Search for the cell housing the specified text and yield its (x, y) center coordinate. 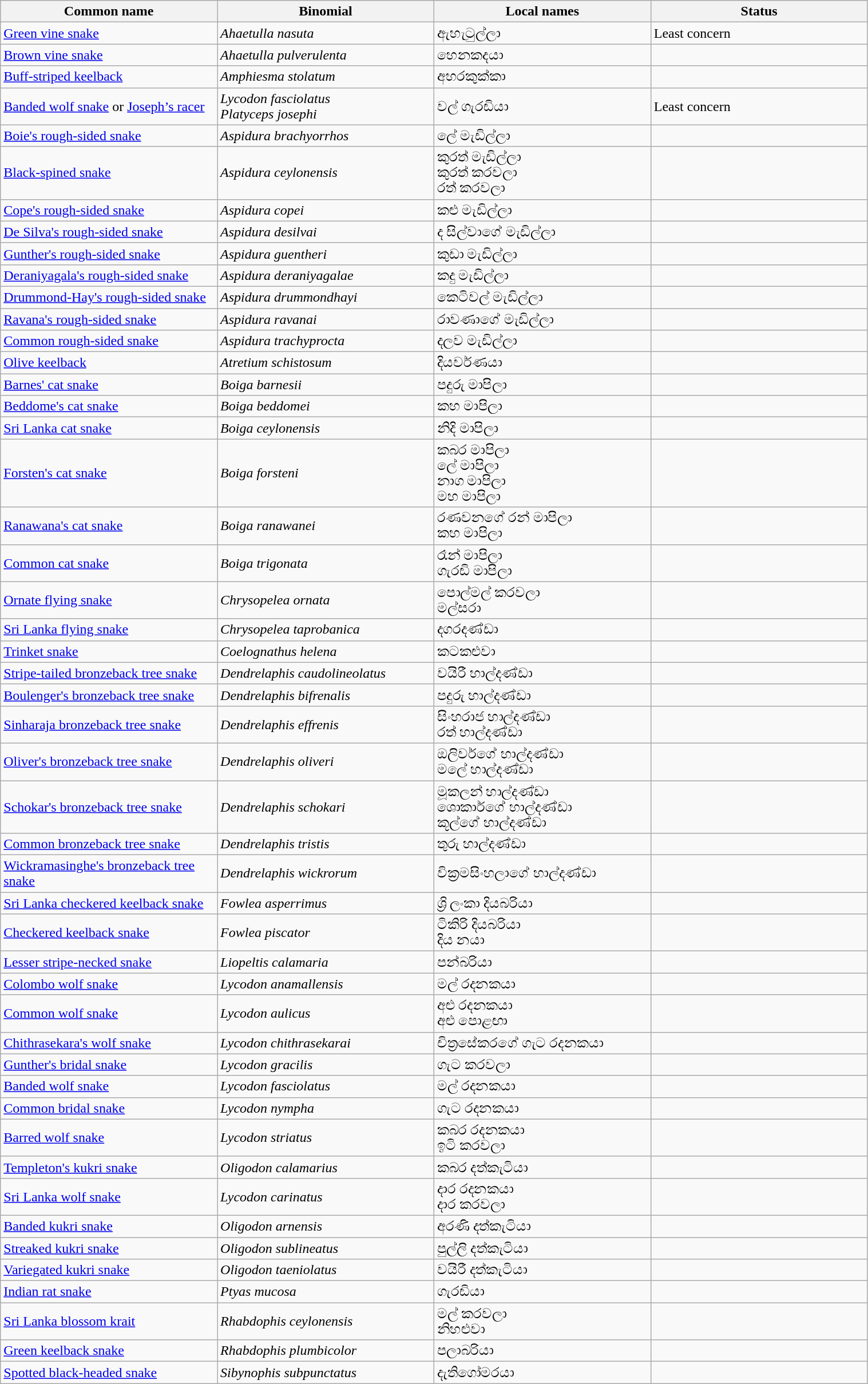
Barred wolf snake (109, 1138)
Banded kukri snake (109, 1226)
Lycodon anamallensis (326, 984)
Ornate flying snake (109, 600)
Atretium schistosum (326, 363)
Variegated kukri snake (109, 1270)
Green keelback snake (109, 1351)
ශ්‍රි ලංකා දියබරියා (542, 903)
Colombo wolf snake (109, 984)
Dendrelaphis effrenis (326, 725)
Boiga forsteni (326, 473)
Lycodon chithrasekarai (326, 1043)
Ranawana's cat snake (109, 525)
Boiga barnesii (326, 385)
කළු මැඩිල්ලා (542, 210)
කහ මාපිලා (542, 406)
නිදි මාපිලා (542, 428)
Aspidura ravanai (326, 319)
කෙටිවල් මැඩිල්ලා (542, 297)
Lycodon nympha (326, 1108)
Dendrelaphis oliveri (326, 761)
ඇහැ‍ටුල්ලා (542, 33)
Banded wolf snake (109, 1086)
Sri Lanka wolf snake (109, 1196)
ද සිල්වාගේ මැඩිල්ලා (542, 232)
Rhabdophis ceylonensis (326, 1321)
Local names (542, 11)
Sinharaja bronzeback tree snake (109, 725)
Brown vine snake (109, 55)
Aspidura desilvai (326, 232)
Trinket snake (109, 651)
Streaked kukri snake (109, 1248)
මල් කරවලා නිහළුවා (542, 1321)
Aspidura deraniyagalae (326, 275)
Oliver's bronzeback tree snake (109, 761)
Aspidura brachyorrhos (326, 136)
ටිකිරි දියබරියා දිය නයා (542, 933)
Dendrelaphis wickrorum (326, 873)
රණවනගේ රන් මාපිලා කහ මාපිලා (542, 525)
Aspidura drummondhayi (326, 297)
අළු රදනකයා අළු පොළඟා (542, 1013)
Lesser stripe-necked snake (109, 962)
කබර දත්කැටියා (542, 1167)
Boulenger's bronzeback tree snake (109, 695)
Liopeltis calamaria (326, 962)
Boiga beddomei (326, 406)
හෙනකදයා (542, 55)
Common bronzeback tree snake (109, 844)
Barnes' cat snake (109, 385)
Aspidura copei (326, 210)
Ahaetulla nasuta (326, 33)
ගැරඬියා (542, 1292)
Dendrelaphis tristis (326, 844)
Boie's rough-sided snake (109, 136)
Gunther's bridal snake (109, 1065)
Buff-striped keelback (109, 77)
රෑන් මාපිලා ගැරඬි මාපිලා (542, 563)
Deraniyagala's rough-sided snake (109, 275)
Aspidura ceylonensis (326, 173)
Common rough-sided snake (109, 341)
දගරදණ්ඩා (542, 630)
Aspidura guentheri (326, 254)
Fowlea piscator (326, 933)
Sibynophis subpunctatus (326, 1373)
පුල්ලි දත්කැටියා (542, 1248)
Templeton's kukri snake (109, 1167)
Wickramasinghe's bronzeback tree snake (109, 873)
Black-spined snake (109, 173)
Chithrasekara's wolf snake (109, 1043)
Drummond-Hay's rough-sided snake (109, 297)
Ptyas mucosa (326, 1292)
Binomial (326, 11)
Forsten's cat snake (109, 473)
Sri Lanka checkered keelback snake (109, 903)
Oligodon taeniolatus (326, 1270)
Amphiesma stolatum (326, 77)
Aspidura trachyprocta (326, 341)
මූකලන් හාල්දණ්ඩා ශොකාර්ගේ හාල්දණ්ඩා කූල්ගේ හාල්දණ්ඩා (542, 807)
Boiga trigonata (326, 563)
Ahaetulla pulverulenta (326, 55)
Stripe-tailed bronzeback tree snake (109, 673)
රාවණාගේ මැඩිල්ලා (542, 319)
ගැට කරවලා (542, 1065)
කබර රදනකයා ඉටි කරවලා (542, 1138)
Common bridal snake (109, 1108)
Sri Lanka blossom krait (109, 1321)
Common cat snake (109, 563)
Oligodon calamarius (326, 1167)
වයිරී හාල්දණ්ඩා (542, 673)
Fowlea asperrimus (326, 903)
Dendrelaphis schokari (326, 807)
Olive keelback (109, 363)
අරණි දත්කැටියා (542, 1226)
Indian rat snake (109, 1292)
Beddome's cat snake (109, 406)
Cope's rough-sided snake (109, 210)
කුරත් මැඩිල්ලා කුරත් කරවලා රත් කරවලා (542, 173)
Green vine snake (109, 33)
Common wolf snake (109, 1013)
ඔලිවර්ගේ හාල්දණ්ඩා මලේ හාල්දණ්ඩා (542, 761)
Lycodon fasciolatus (326, 1086)
De Silva's rough-sided snake (109, 232)
තුරු හාල්දණ්ඩා (542, 844)
Lycodon fasciolatus Platyceps josephi (326, 106)
පන්බරියා (542, 962)
දාර රදනකයා දාර කරවලා (542, 1196)
Boiga ceylonensis (326, 428)
Boiga ranawanei (326, 525)
දැතිගෝමරයා (542, 1373)
පදුරු හාල්දණ්ඩා (542, 695)
Gunther's rough-sided snake (109, 254)
Coelognathus helena (326, 651)
කුඩා මැඩිල්ලා (542, 254)
Chrysopelea ornata (326, 600)
දියවර්ණයා (542, 363)
සිංහරාජ හාල්දණ්ඩා රත් හාල්දණ්ඩා (542, 725)
පදුරු මාපිලා (542, 385)
Dendrelaphis bifrenalis (326, 695)
Common name (109, 11)
Dendrelaphis caudolineolatus (326, 673)
Oligodon sublineatus (326, 1248)
Lycodon striatus (326, 1138)
Lycodon gracilis (326, 1065)
Checkered keelback snake (109, 933)
Lycodon aulicus (326, 1013)
වයිරී දත්කැටියා (542, 1270)
වල් ගැරඬියා (542, 106)
Status (759, 11)
Lycodon carinatus (326, 1196)
ගැට රදනකයා (542, 1108)
Chrysopelea taprobanica (326, 630)
Schokar's bronzeback tree snake (109, 807)
කදු මැඩිල්ලා (542, 275)
Oligodon arnensis (326, 1226)
Ravana's rough-sided snake (109, 319)
Rhabdophis plumbicolor (326, 1351)
දලව මැඩිල්ලා (542, 341)
ලේ මැඩිල්ලා (542, 136)
කබර මාපිලා ලේ මාපිලා නාග මාපිලා මහ මාපිලා (542, 473)
චිත්‍රසේකරගේ ගැට රදනකයා (542, 1043)
Sri Lanka flying snake (109, 630)
පොල්මල් කරවලා මල්සරා (542, 600)
අහරකුක්කා (542, 77)
වික්‍රමසිංහලාගේ හාල්දණ්ඩා (542, 873)
කටකළුවා (542, 651)
Banded wolf snake or Joseph’s racer (109, 106)
Sri Lanka cat snake (109, 428)
පලාබරියා (542, 1351)
Spotted black-headed snake (109, 1373)
